Detect which cell encompasses the target text, then output its (X, Y) center coordinate. 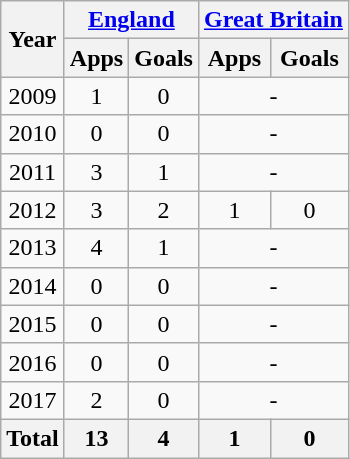
2014 (33, 286)
2009 (33, 96)
England (131, 20)
13 (96, 438)
Year (33, 39)
2010 (33, 134)
2015 (33, 324)
Total (33, 438)
Great Britain (273, 20)
2017 (33, 400)
2012 (33, 210)
2016 (33, 362)
2011 (33, 172)
2013 (33, 248)
